Identify which cell holds the provided text, then report its [x, y] central coordinate. 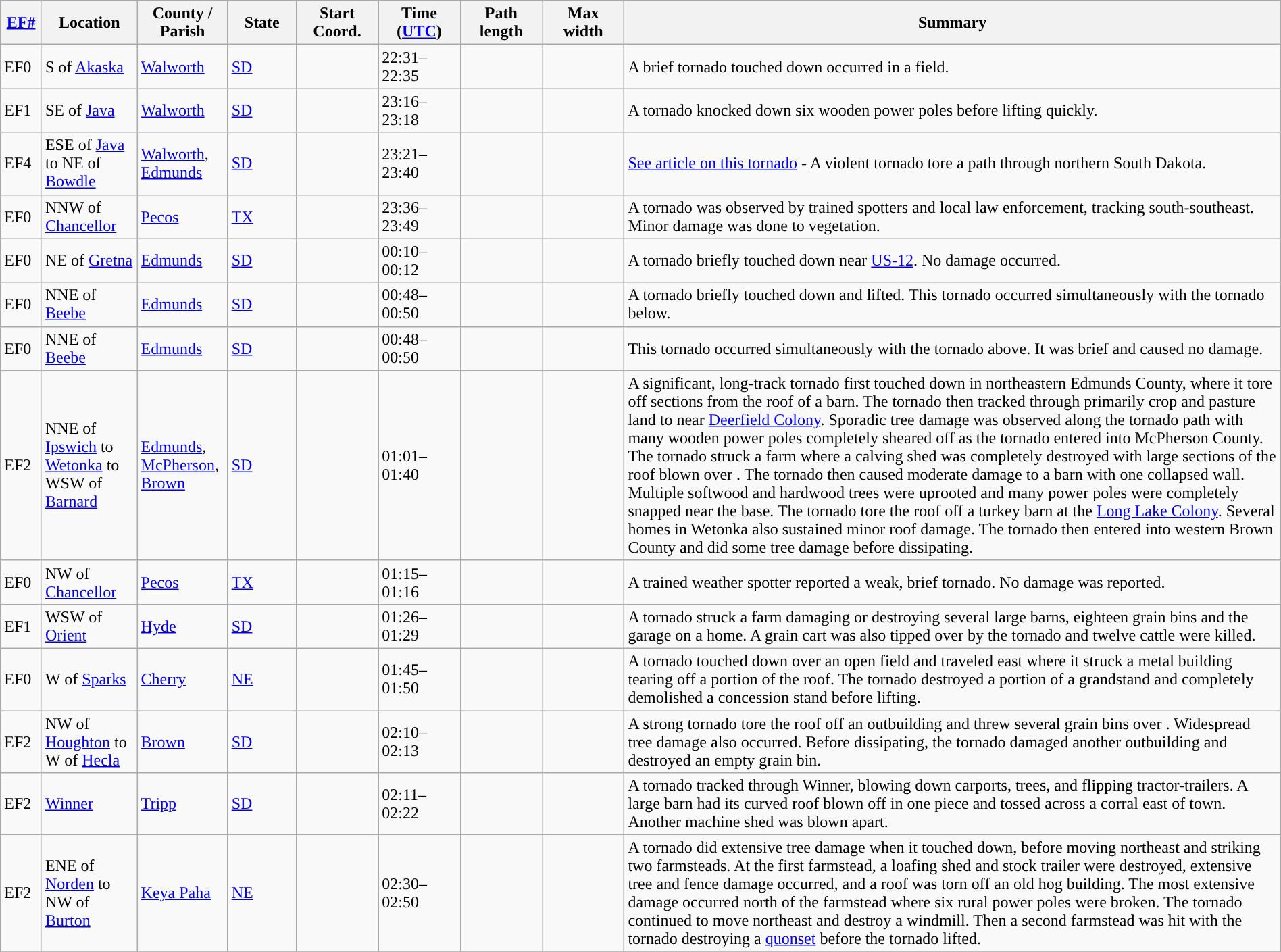
NW of Chancellor [89, 582]
A trained weather spotter reported a weak, brief tornado. No damage was reported. [953, 582]
02:30–02:50 [419, 893]
02:11–02:22 [419, 804]
NNW of Chancellor [89, 216]
22:31–22:35 [419, 66]
Location [89, 23]
See article on this tornado - A violent tornado tore a path through northern South Dakota. [953, 164]
NNE of Ipswich to Wetonka to WSW of Barnard [89, 465]
SE of Java [89, 111]
Keya Paha [182, 893]
Hyde [182, 626]
01:15–01:16 [419, 582]
Tripp [182, 804]
23:16–23:18 [419, 111]
Start Coord. [336, 23]
Max width [582, 23]
Edmunds, McPherson, Brown [182, 465]
23:36–23:49 [419, 216]
A tornado knocked down six wooden power poles before lifting quickly. [953, 111]
A brief tornado touched down occurred in a field. [953, 66]
00:10–00:12 [419, 261]
Summary [953, 23]
A tornado was observed by trained spotters and local law enforcement, tracking south-southeast. Minor damage was done to vegetation. [953, 216]
State [262, 23]
Walworth, Edmunds [182, 164]
A tornado briefly touched down and lifted. This tornado occurred simultaneously with the tornado below. [953, 304]
Brown [182, 742]
Cherry [182, 679]
This tornado occurred simultaneously with the tornado above. It was brief and caused no damage. [953, 349]
01:45–01:50 [419, 679]
EF# [22, 23]
Path length [501, 23]
23:21–23:40 [419, 164]
ESE of Java to NE of Bowdle [89, 164]
01:01–01:40 [419, 465]
W of Sparks [89, 679]
Winner [89, 804]
NW of Houghton to W of Hecla [89, 742]
ENE of Norden to NW of Burton [89, 893]
01:26–01:29 [419, 626]
County / Parish [182, 23]
A tornado briefly touched down near US-12. No damage occurred. [953, 261]
S of Akaska [89, 66]
EF4 [22, 164]
NE of Gretna [89, 261]
02:10–02:13 [419, 742]
WSW of Orient [89, 626]
Time (UTC) [419, 23]
